Find where the given text appears and provide that cell's center as (X, Y) coordinate. 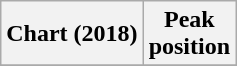
Peakposition (189, 34)
Chart (2018) (72, 34)
